Extract the [x, y] coordinate from the center of the cell holding the provided text.  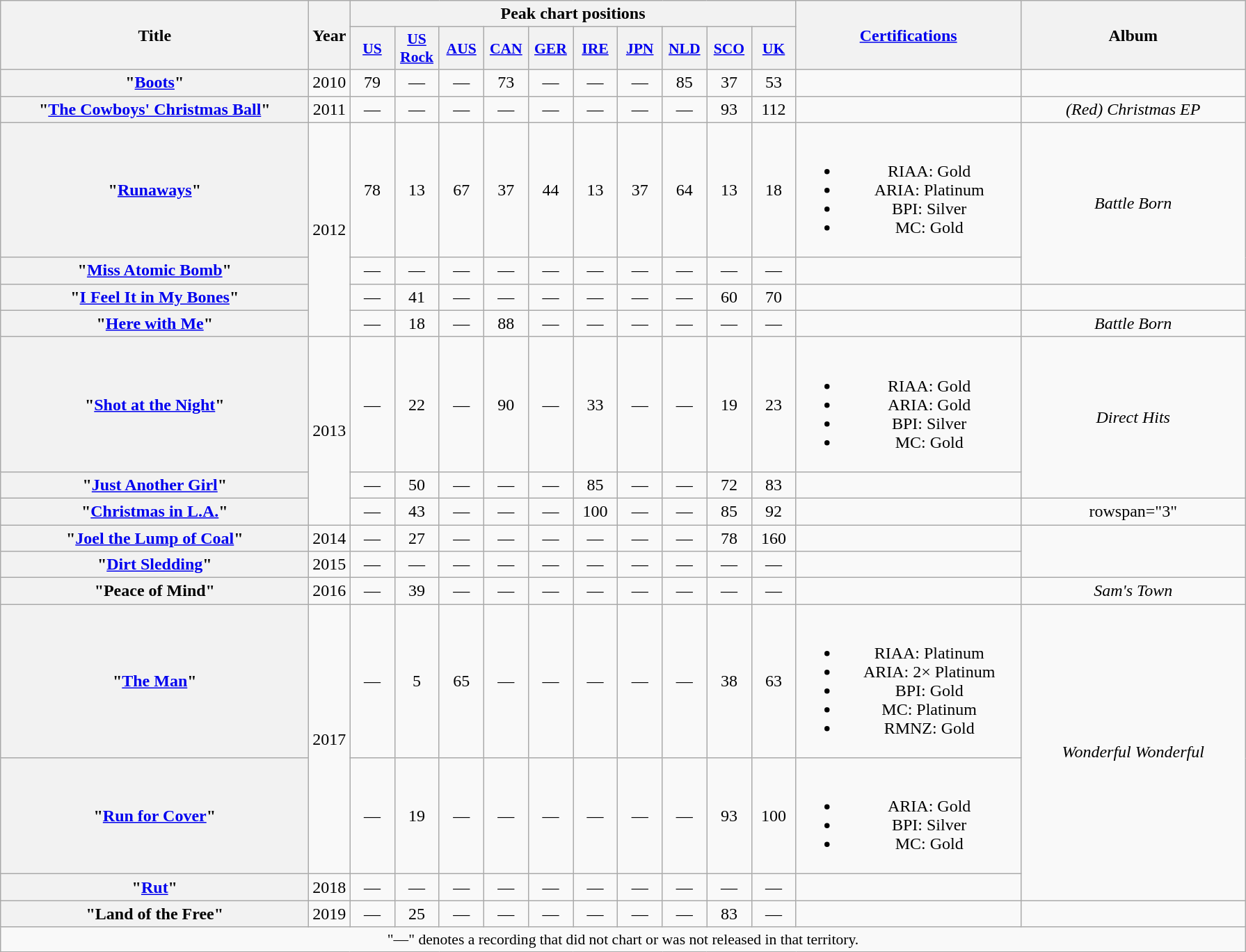
"Rut" [154, 887]
70 [774, 297]
"—" denotes a recording that did not chart or was not released in that territory. [623, 939]
Peak chart positions [573, 14]
"Miss Atomic Bomb" [154, 271]
RIAA: GoldARIA: PlatinumBPI: SilverMC: Gold [909, 190]
ARIA: GoldBPI: SilverMC: Gold [909, 816]
2018 [330, 887]
2014 [330, 538]
Certifications [909, 35]
2010 [330, 83]
"Here with Me" [154, 323]
5 [417, 681]
Year [330, 35]
"Christmas in L.A." [154, 511]
50 [417, 485]
65 [461, 681]
2019 [330, 914]
"Dirt Sledding" [154, 565]
Wonderful Wonderful [1133, 752]
90 [506, 404]
RIAA: GoldARIA: GoldBPI: SilverMC: Gold [909, 404]
JPN [640, 49]
GER [550, 49]
"Land of the Free" [154, 914]
"I Feel It in My Bones" [154, 297]
IRE [596, 49]
RIAA: PlatinumARIA: 2× PlatinumBPI: GoldMC: PlatinumRMNZ: Gold [909, 681]
"Peace of Mind" [154, 591]
23 [774, 404]
63 [774, 681]
67 [461, 190]
64 [685, 190]
72 [729, 485]
"The Cowboys' Christmas Ball" [154, 109]
"Boots" [154, 83]
2012 [330, 229]
"Run for Cover" [154, 816]
"The Man" [154, 681]
"Runaways" [154, 190]
rowspan="3" [1133, 511]
25 [417, 914]
41 [417, 297]
2016 [330, 591]
CAN [506, 49]
92 [774, 511]
44 [550, 190]
"Shot at the Night" [154, 404]
Sam's Town [1133, 591]
(Red) Christmas EP [1133, 109]
60 [729, 297]
US [372, 49]
UK [774, 49]
22 [417, 404]
2015 [330, 565]
AUS [461, 49]
79 [372, 83]
43 [417, 511]
Direct Hits [1133, 417]
USRock [417, 49]
73 [506, 83]
2013 [330, 430]
"Joel the Lump of Coal" [154, 538]
38 [729, 681]
33 [596, 404]
112 [774, 109]
27 [417, 538]
53 [774, 83]
SCO [729, 49]
"Just Another Girl" [154, 485]
88 [506, 323]
NLD [685, 49]
160 [774, 538]
2017 [330, 739]
39 [417, 591]
2011 [330, 109]
Album [1133, 35]
Title [154, 35]
